Scan for the cell matching the given text and deliver its (x, y) coordinate at center. 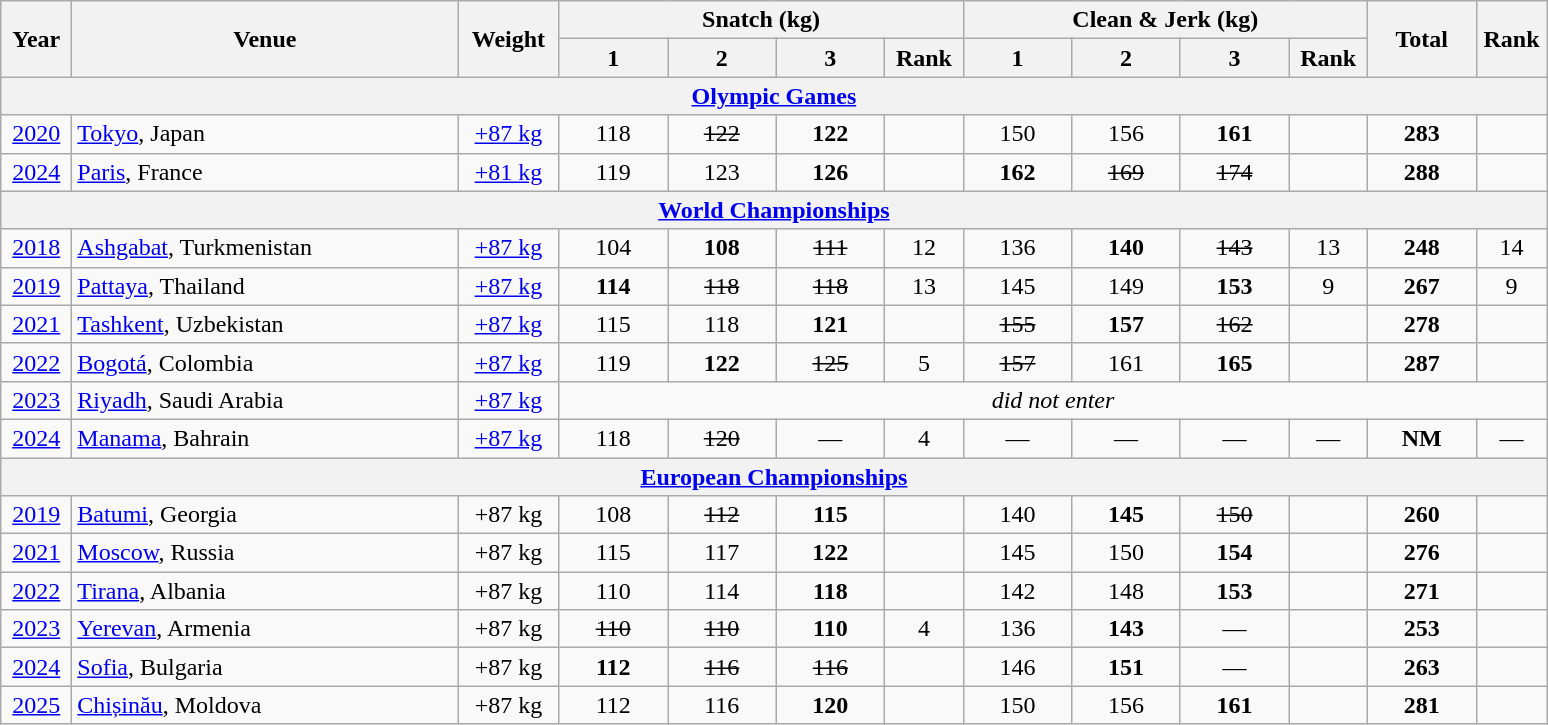
142 (1018, 591)
267 (1422, 286)
123 (722, 172)
111 (830, 248)
117 (722, 553)
287 (1422, 362)
Weight (508, 39)
+81 kg (508, 172)
260 (1422, 515)
121 (830, 324)
World Championships (774, 210)
253 (1422, 629)
2018 (36, 248)
Bogotá, Colombia (265, 362)
154 (1234, 553)
did not enter (1053, 400)
146 (1018, 667)
2025 (36, 705)
Sofia, Bulgaria (265, 667)
Yerevan, Armenia (265, 629)
Paris, France (265, 172)
2020 (36, 134)
174 (1234, 172)
Batumi, Georgia (265, 515)
Olympic Games (774, 96)
104 (614, 248)
12 (924, 248)
283 (1422, 134)
European Championships (774, 477)
Snatch (kg) (761, 20)
165 (1234, 362)
169 (1126, 172)
Riyadh, Saudi Arabia (265, 400)
126 (830, 172)
Pattaya, Thailand (265, 286)
Venue (265, 39)
14 (1512, 248)
NM (1422, 438)
288 (1422, 172)
148 (1126, 591)
Clean & Jerk (kg) (1165, 20)
Chișinău, Moldova (265, 705)
248 (1422, 248)
276 (1422, 553)
Tirana, Albania (265, 591)
5 (924, 362)
151 (1126, 667)
Tokyo, Japan (265, 134)
149 (1126, 286)
Ashgabat, Turkmenistan (265, 248)
Manama, Bahrain (265, 438)
Year (36, 39)
Total (1422, 39)
263 (1422, 667)
Moscow, Russia (265, 553)
155 (1018, 324)
Tashkent, Uzbekistan (265, 324)
281 (1422, 705)
271 (1422, 591)
125 (830, 362)
278 (1422, 324)
